Capture the cell that displays the provided text and extract its (X, Y) central coordinate. 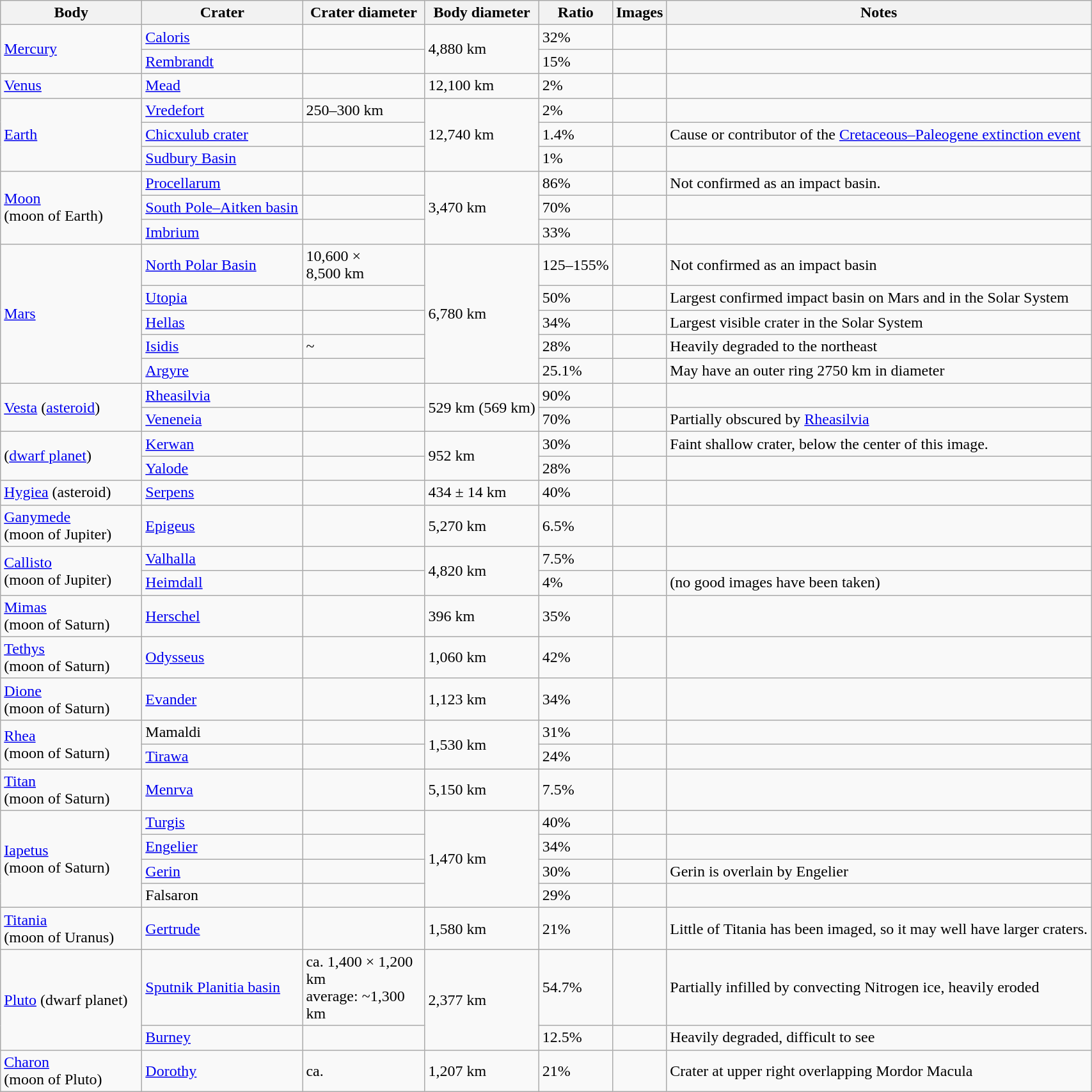
Serpens (223, 493)
29% (576, 896)
Largest visible crater in the Solar System (879, 322)
529 km (569 km) (482, 408)
Turgis (223, 823)
Dorothy (223, 1071)
Ratio (576, 13)
90% (576, 395)
952 km (482, 456)
May have an outer ring 2750 km in diameter (879, 371)
North Polar Basin (223, 265)
396 km (482, 615)
Pluto (dwarf planet) (72, 999)
ca. (363, 1071)
1.4% (576, 134)
4% (576, 583)
Rembrandt (223, 61)
Burney (223, 1038)
1,123 km (482, 699)
Yalode (223, 468)
32% (576, 37)
Body diameter (482, 13)
Crater diameter (363, 13)
Images (639, 13)
5,150 km (482, 789)
Isidis (223, 347)
Little of Titania has been imaged, so it may well have larger craters. (879, 929)
Caloris (223, 37)
Mamaldi (223, 732)
Mars (72, 313)
4,820 km (482, 571)
1,060 km (482, 658)
33% (576, 232)
Titania(moon of Uranus) (72, 929)
Tethys(moon of Saturn) (72, 658)
Heavily degraded, difficult to see (879, 1038)
Gertrude (223, 929)
Falsaron (223, 896)
6,780 km (482, 313)
31% (576, 732)
Utopia (223, 297)
Callisto(moon of Jupiter) (72, 571)
5,270 km (482, 526)
250–300 km (363, 110)
Heimdall (223, 583)
Faint shallow crater, below the center of this image. (879, 444)
24% (576, 756)
Vredefort (223, 110)
Partially infilled by convecting Nitrogen ice, heavily eroded (879, 988)
12,740 km (482, 134)
Veneneia (223, 420)
Iapetus(moon of Saturn) (72, 859)
Odysseus (223, 658)
(no good images have been taken) (879, 583)
12,100 km (482, 86)
12.5% (576, 1038)
~ (363, 347)
Heavily degraded to the northeast (879, 347)
Charon(moon of Pluto) (72, 1071)
Rheasilvia (223, 395)
1,530 km (482, 744)
Tirawa (223, 756)
54.7% (576, 988)
Procellarum (223, 183)
434 ± 14 km (482, 493)
86% (576, 183)
Rhea(moon of Saturn) (72, 744)
Not confirmed as an impact basin. (879, 183)
Sputnik Planitia basin (223, 988)
10,600 × 8,500 km (363, 265)
Epigeus (223, 526)
Titan(moon of Saturn) (72, 789)
Engelier (223, 847)
3,470 km (482, 207)
Ganymede(moon of Jupiter) (72, 526)
Crater at upper right overlapping Mordor Macula (879, 1071)
Gerin is overlain by Engelier (879, 871)
Notes (879, 13)
1,580 km (482, 929)
Chicxulub crater (223, 134)
Not confirmed as an impact basin (879, 265)
Menrva (223, 789)
Evander (223, 699)
1,207 km (482, 1071)
4,880 km (482, 49)
Mimas(moon of Saturn) (72, 615)
Gerin (223, 871)
(dwarf planet) (72, 456)
50% (576, 297)
15% (576, 61)
Imbrium (223, 232)
Dione(moon of Saturn) (72, 699)
Venus (72, 86)
Argyre (223, 371)
Vesta (asteroid) (72, 408)
6.5% (576, 526)
Partially obscured by Rheasilvia (879, 420)
1% (576, 159)
Sudbury Basin (223, 159)
ca. 1,400 × 1,200 kmaverage: ~1,300 km (363, 988)
Mercury (72, 49)
South Pole–Aitken basin (223, 207)
Hellas (223, 322)
Mead (223, 86)
Moon(moon of Earth) (72, 207)
Herschel (223, 615)
2,377 km (482, 999)
Valhalla (223, 558)
1,470 km (482, 859)
42% (576, 658)
Hygiea (asteroid) (72, 493)
Cause or contributor of the Cretaceous–Paleogene extinction event (879, 134)
25.1% (576, 371)
Body (72, 13)
Earth (72, 134)
Crater (223, 13)
35% (576, 615)
125–155% (576, 265)
Largest confirmed impact basin on Mars and in the Solar System (879, 297)
Kerwan (223, 444)
